Find where the given text appears and provide that cell's center as (x, y) coordinate. 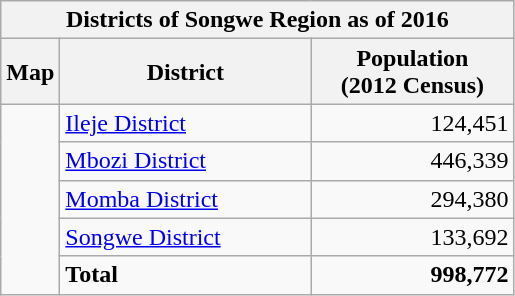
294,380 (412, 199)
446,339 (412, 161)
Songwe District (186, 237)
Total (186, 275)
998,772 (412, 275)
133,692 (412, 237)
Population(2012 Census) (412, 72)
District (186, 72)
Map (30, 72)
Momba District (186, 199)
124,451 (412, 123)
Districts of Songwe Region as of 2016 (258, 20)
Mbozi District (186, 161)
Ileje District (186, 123)
